Return (x, y) of the center of cell containing provided text 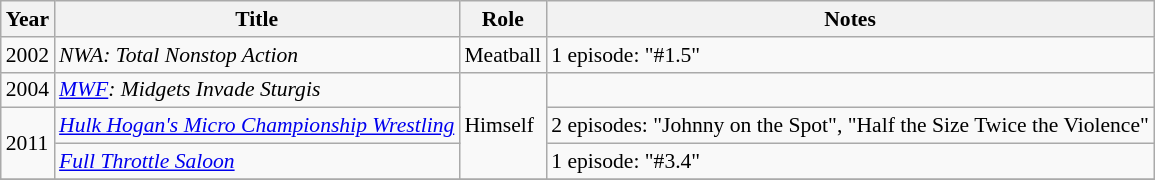
Full Throttle Saloon (256, 162)
Hulk Hogan's Micro Championship Wrestling (256, 126)
2002 (28, 55)
Title (256, 19)
2011 (28, 144)
1 episode: "#1.5" (850, 55)
Year (28, 19)
Notes (850, 19)
NWA: Total Nonstop Action (256, 55)
MWF: Midgets Invade Sturgis (256, 90)
Himself (502, 126)
Role (502, 19)
Meatball (502, 55)
2004 (28, 90)
1 episode: "#3.4" (850, 162)
2 episodes: "Johnny on the Spot", "Half the Size Twice the Violence" (850, 126)
